Extract the (X, Y) coordinate from the center of the cell holding the provided text.  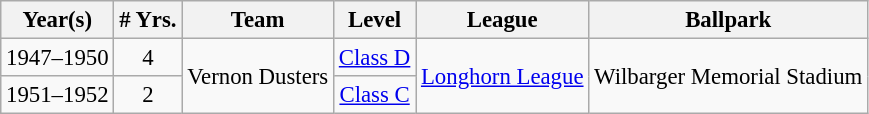
2 (148, 95)
Ballpark (728, 20)
Level (375, 20)
Vernon Dusters (258, 76)
Class C (375, 95)
League (502, 20)
Team (258, 20)
Longhorn League (502, 76)
1947–1950 (58, 58)
# Yrs. (148, 20)
Wilbarger Memorial Stadium (728, 76)
1951–1952 (58, 95)
4 (148, 58)
Year(s) (58, 20)
Class D (375, 58)
